Search for the cell housing the specified text and yield its (X, Y) center coordinate. 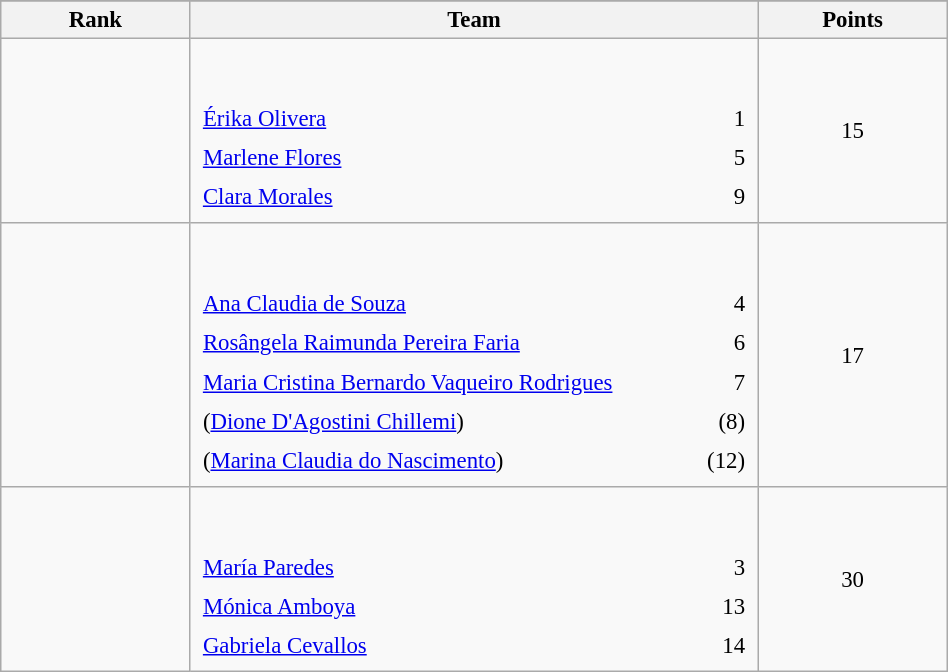
9 (716, 197)
Marlene Flores (438, 158)
Clara Morales (438, 197)
Érika Olivera 1 Marlene Flores 5 Clara Morales 9 (474, 132)
(Dione D'Agostini Chillemi) (444, 421)
Ana Claudia de Souza (444, 304)
17 (852, 354)
4 (722, 304)
14 (706, 645)
(12) (722, 460)
30 (852, 578)
Rosângela Raimunda Pereira Faria (444, 343)
7 (722, 382)
Gabriela Cevallos (430, 645)
(8) (722, 421)
13 (706, 606)
Érika Olivera (438, 119)
6 (722, 343)
Rank (96, 20)
15 (852, 132)
5 (716, 158)
María Paredes 3 Mónica Amboya 13 Gabriela Cevallos 14 (474, 578)
Points (852, 20)
(Marina Claudia do Nascimento) (444, 460)
María Paredes (430, 567)
Maria Cristina Bernardo Vaqueiro Rodrigues (444, 382)
Mónica Amboya (430, 606)
3 (706, 567)
1 (716, 119)
Team (474, 20)
